Provide the (X, Y) coordinate of the cell's center where the given text is located.  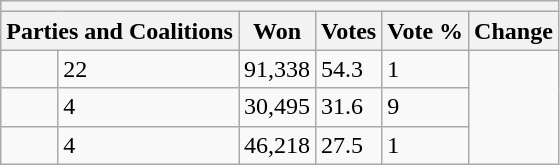
54.3 (349, 69)
9 (426, 107)
Votes (349, 31)
Vote % (426, 31)
Won (276, 31)
27.5 (349, 145)
31.6 (349, 107)
46,218 (276, 145)
91,338 (276, 69)
Change (514, 31)
Parties and Coalitions (120, 31)
22 (148, 69)
30,495 (276, 107)
